Capture the cell that displays the provided text and extract its (x, y) central coordinate. 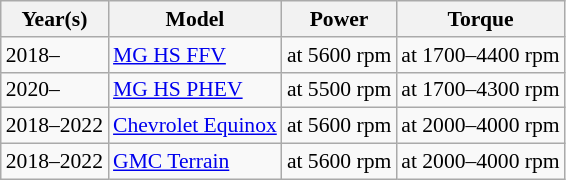
GMC Terrain (195, 162)
2018– (54, 55)
Chevrolet Equinox (195, 126)
at 1700–4300 rpm (480, 90)
Power (339, 19)
Torque (480, 19)
at 5500 rpm (339, 90)
2020– (54, 90)
at 1700–4400 rpm (480, 55)
MG HS PHEV (195, 90)
Model (195, 19)
MG HS FFV (195, 55)
Year(s) (54, 19)
